Return [x, y] of the center of cell containing provided text 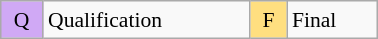
F [268, 20]
Qualification [146, 20]
Final [332, 20]
Q [22, 20]
